Find where the given text appears and provide that cell's center as (x, y) coordinate. 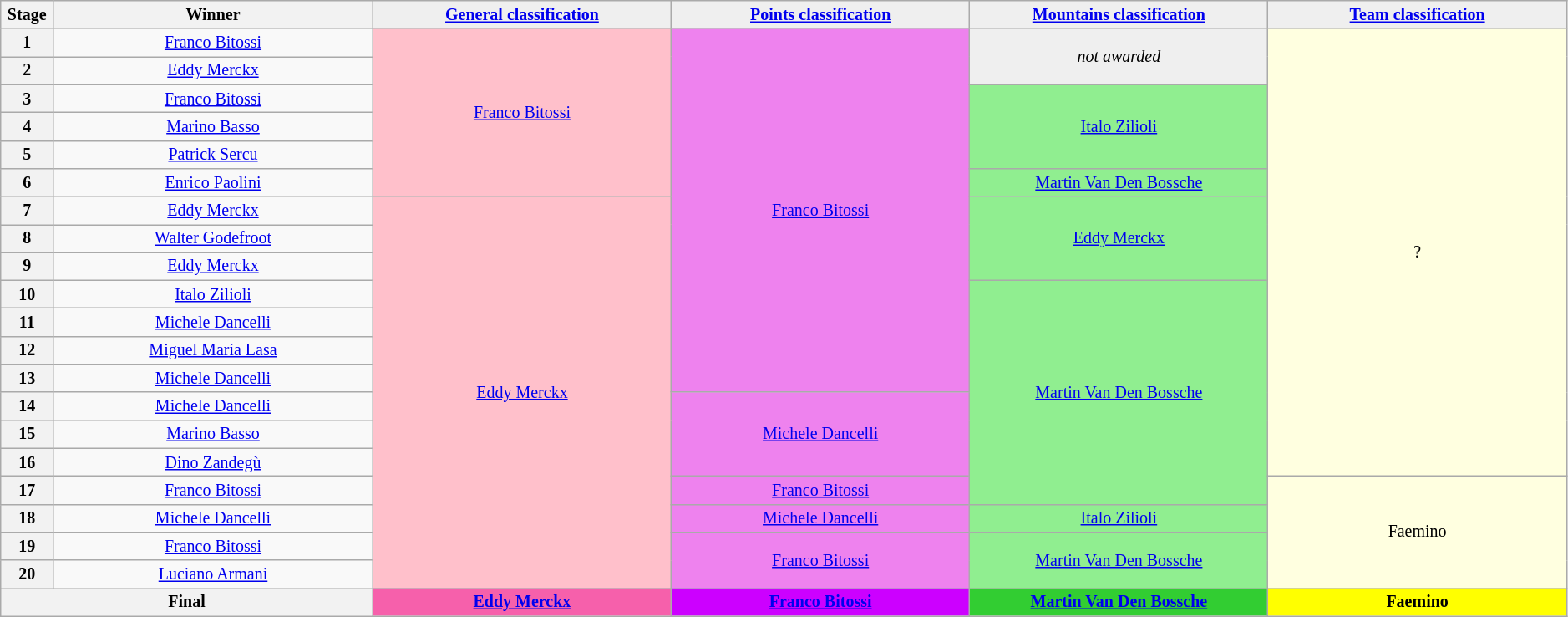
12 (27, 351)
Luciano Armani (214, 574)
Enrico Paolini (214, 182)
10 (27, 294)
3 (27, 99)
Final (187, 602)
Winner (214, 15)
Dino Zandegù (214, 463)
19 (27, 547)
not awarded (1119, 57)
16 (27, 463)
Team classification (1417, 15)
13 (27, 378)
Patrick Sercu (214, 154)
20 (27, 574)
6 (27, 182)
8 (27, 239)
4 (27, 127)
? (1417, 253)
Mountains classification (1119, 15)
1 (27, 43)
11 (27, 323)
2 (27, 70)
9 (27, 266)
15 (27, 435)
18 (27, 518)
14 (27, 406)
17 (27, 490)
5 (27, 154)
Walter Godefroot (214, 239)
Points classification (820, 15)
Miguel María Lasa (214, 351)
General classification (521, 15)
Stage (27, 15)
7 (27, 211)
